Detect which cell encompasses the target text, then output its [x, y] center coordinate. 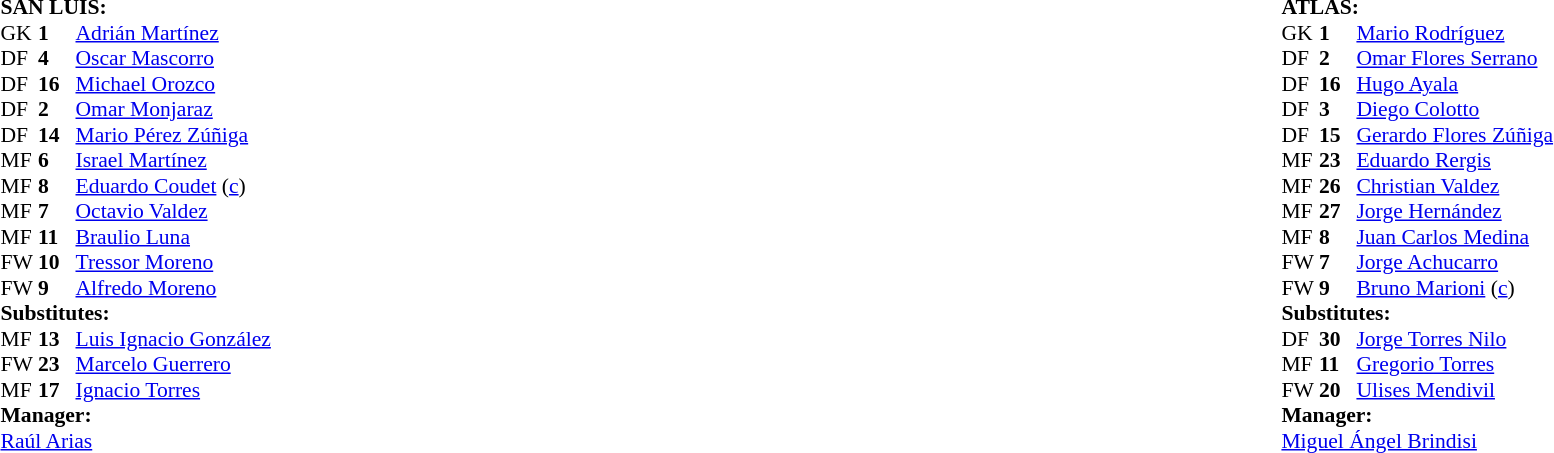
26 [1338, 186]
Ignacio Torres [174, 390]
6 [57, 161]
3 [1338, 109]
Eduardo Rergis [1454, 161]
Octavio Valdez [174, 211]
Michael Orozco [174, 84]
Luis Ignacio González [174, 339]
Jorge Achucarro [1454, 263]
10 [57, 263]
27 [1338, 211]
Juan Carlos Medina [1454, 237]
17 [57, 390]
Diego Colotto [1454, 109]
Bruno Marioni (c) [1454, 288]
Braulio Luna [174, 237]
Adrián Martínez [174, 33]
Jorge Torres Nilo [1454, 339]
Oscar Mascorro [174, 59]
4 [57, 59]
Jorge Hernández [1454, 211]
30 [1338, 339]
Omar Flores Serrano [1454, 59]
15 [1338, 135]
Eduardo Coudet (c) [174, 186]
Mario Pérez Zúñiga [174, 135]
Alfredo Moreno [174, 288]
Hugo Ayala [1454, 84]
Tressor Moreno [174, 263]
14 [57, 135]
Mario Rodríguez [1454, 33]
Christian Valdez [1454, 186]
Omar Monjaraz [174, 109]
Gregorio Torres [1454, 365]
Israel Martínez [174, 161]
Marcelo Guerrero [174, 365]
Ulises Mendivil [1454, 390]
13 [57, 339]
Gerardo Flores Zúñiga [1454, 135]
20 [1338, 390]
